For the text-containing cell, return its midpoint in [X, Y] coordinate format. 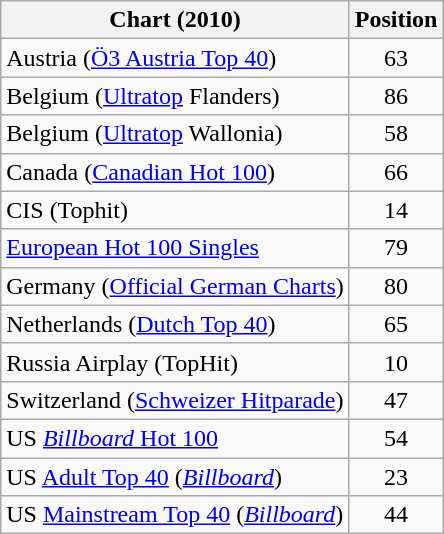
Chart (2010) [175, 20]
Austria (Ö3 Austria Top 40) [175, 58]
Belgium (Ultratop Wallonia) [175, 134]
US Mainstream Top 40 (Billboard) [175, 515]
58 [396, 134]
66 [396, 172]
Germany (Official German Charts) [175, 286]
14 [396, 210]
European Hot 100 Singles [175, 248]
10 [396, 362]
47 [396, 400]
Switzerland (Schweizer Hitparade) [175, 400]
Russia Airplay (TopHit) [175, 362]
54 [396, 438]
44 [396, 515]
Belgium (Ultratop Flanders) [175, 96]
CIS (Tophit) [175, 210]
23 [396, 477]
US Adult Top 40 (Billboard) [175, 477]
80 [396, 286]
Canada (Canadian Hot 100) [175, 172]
Netherlands (Dutch Top 40) [175, 324]
79 [396, 248]
63 [396, 58]
US Billboard Hot 100 [175, 438]
Position [396, 20]
86 [396, 96]
65 [396, 324]
